Return (X, Y) of the center of cell containing provided text 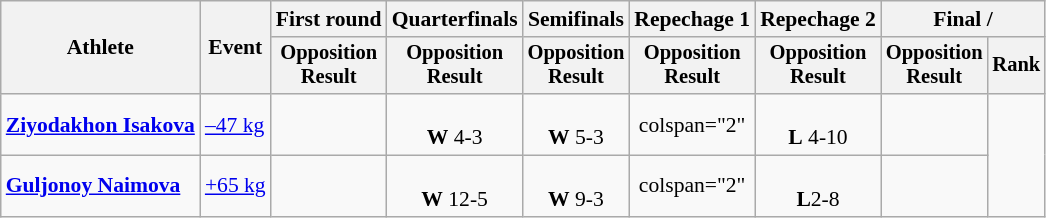
Quarterfinals (455, 19)
L2-8 (818, 186)
W 12-5 (455, 186)
W 5-3 (576, 124)
Repechage 2 (818, 19)
Event (236, 48)
Repechage 1 (692, 19)
First round (329, 19)
W 9-3 (576, 186)
Ziyodakhon Isakova (100, 124)
Final / (963, 19)
Athlete (100, 48)
–47 kg (236, 124)
W 4-3 (455, 124)
Rank (1016, 66)
+65 kg (236, 186)
Guljonoy Naimova (100, 186)
L 4-10 (818, 124)
Semifinals (576, 19)
